Provide the [X, Y] coordinate of the cell's center where the given text is located.  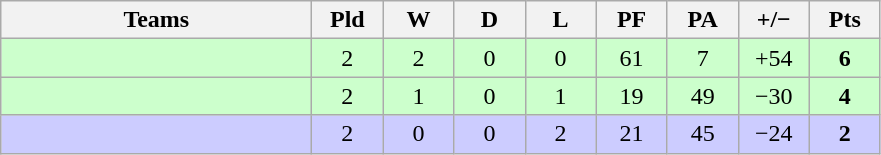
−30 [774, 96]
45 [702, 134]
Pld [348, 20]
PA [702, 20]
Teams [156, 20]
21 [632, 134]
−24 [774, 134]
7 [702, 58]
4 [844, 96]
PF [632, 20]
Pts [844, 20]
W [418, 20]
19 [632, 96]
6 [844, 58]
61 [632, 58]
49 [702, 96]
D [490, 20]
+54 [774, 58]
L [560, 20]
+/− [774, 20]
